Search for the cell housing the specified text and yield its [x, y] center coordinate. 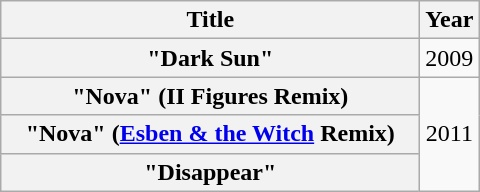
"Disappear" [210, 172]
"Nova" (Esben & the Witch Remix) [210, 134]
2009 [450, 58]
Year [450, 20]
"Dark Sun" [210, 58]
2011 [450, 134]
"Nova" (II Figures Remix) [210, 96]
Title [210, 20]
